Return the [x, y] coordinate for the center point of the cell that contains the specified text.  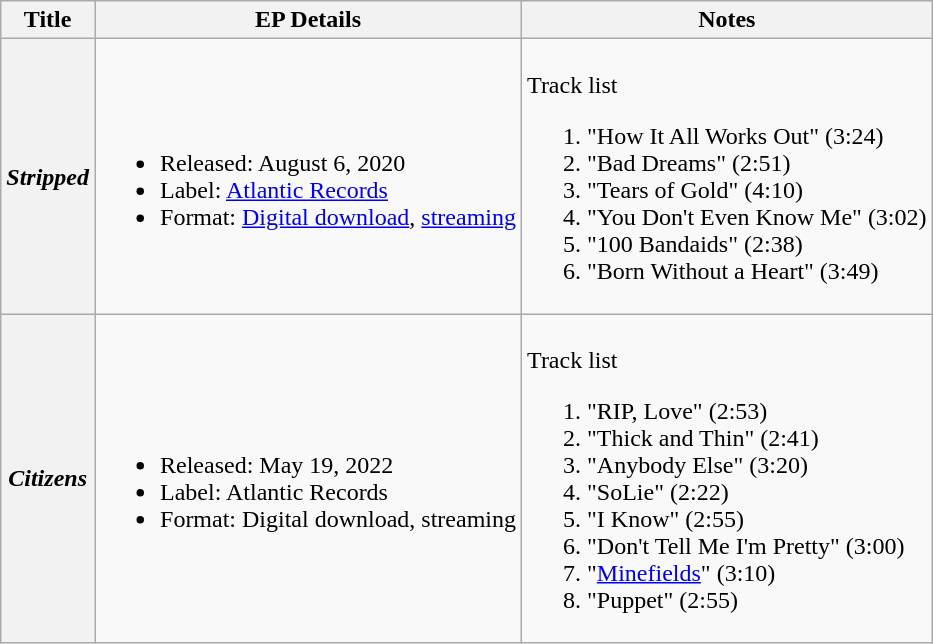
Notes [728, 20]
Citizens [48, 478]
Released: May 19, 2022Label: Atlantic RecordsFormat: Digital download, streaming [308, 478]
EP Details [308, 20]
Released: August 6, 2020Label: Atlantic RecordsFormat: Digital download, streaming [308, 176]
Stripped [48, 176]
Title [48, 20]
